Extract the [X, Y] coordinate from the center of the cell holding the provided text.  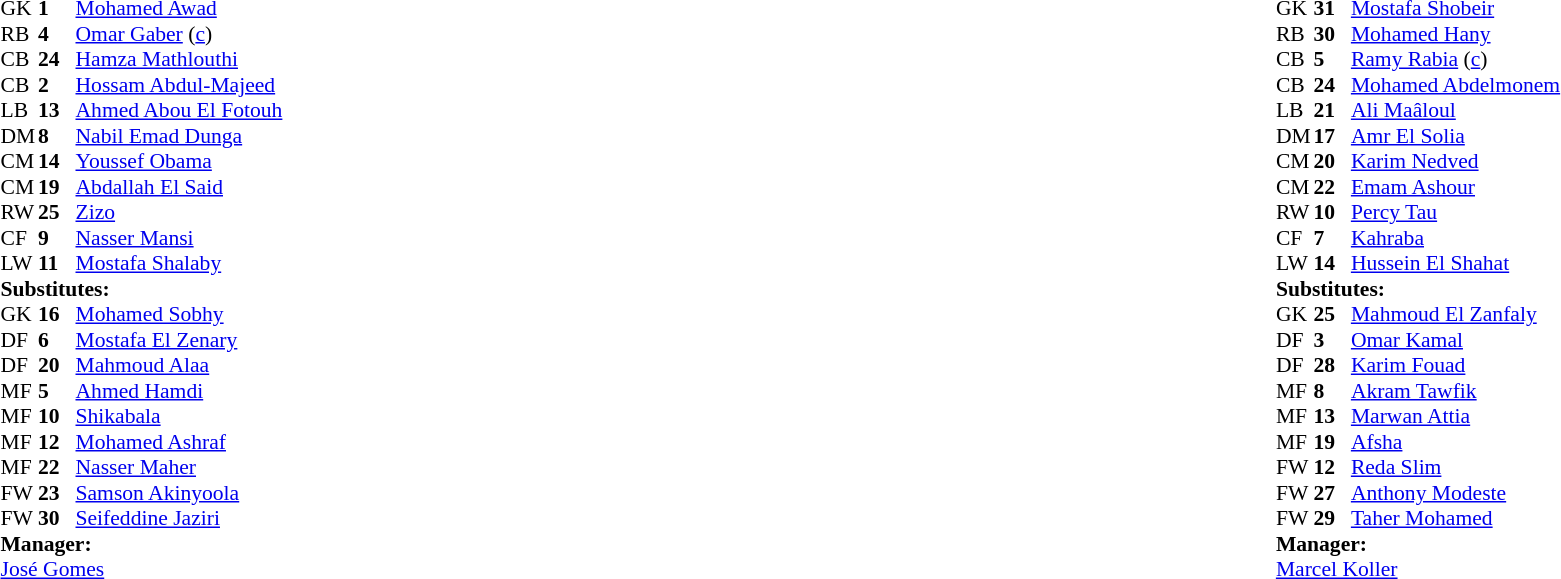
Percy Tau [1456, 213]
Kahraba [1456, 238]
Mostafa Shalaby [180, 263]
Seifeddine Jaziri [180, 519]
Hossam Abdul-Majeed [180, 85]
Mostafa El Zenary [180, 340]
Zizo [180, 213]
Mahmoud Alaa [180, 365]
9 [57, 238]
Mohamed Ashraf [180, 442]
Mahmoud El Zanfaly [1456, 315]
Taher Mohamed [1456, 519]
Amr El Solia [1456, 136]
7 [1332, 238]
Reda Slim [1456, 467]
Karim Nedved [1456, 161]
17 [1332, 136]
Nasser Mansi [180, 238]
23 [57, 493]
Nasser Maher [180, 467]
28 [1332, 365]
Hussein El Shahat [1456, 263]
Mohamed Sobhy [180, 315]
27 [1332, 493]
Omar Kamal [1456, 340]
Ahmed Hamdi [180, 391]
Nabil Emad Dunga [180, 136]
Ali Maâloul [1456, 111]
Karim Fouad [1456, 365]
11 [57, 263]
16 [57, 315]
Anthony Modeste [1456, 493]
Youssef Obama [180, 161]
3 [1332, 340]
Hamza Mathlouthi [180, 59]
Omar Gaber (c) [180, 34]
4 [57, 34]
29 [1332, 519]
Afsha [1456, 442]
Ahmed Abou El Fotouh [180, 111]
2 [57, 85]
21 [1332, 111]
Ramy Rabia (c) [1456, 59]
Mohamed Abdelmonem [1456, 85]
Emam Ashour [1456, 187]
Samson Akinyoola [180, 493]
Abdallah El Said [180, 187]
6 [57, 340]
Akram Tawfik [1456, 391]
Mohamed Hany [1456, 34]
Shikabala [180, 417]
Marwan Attia [1456, 417]
